Scan for the cell matching the given text and deliver its (x, y) coordinate at center. 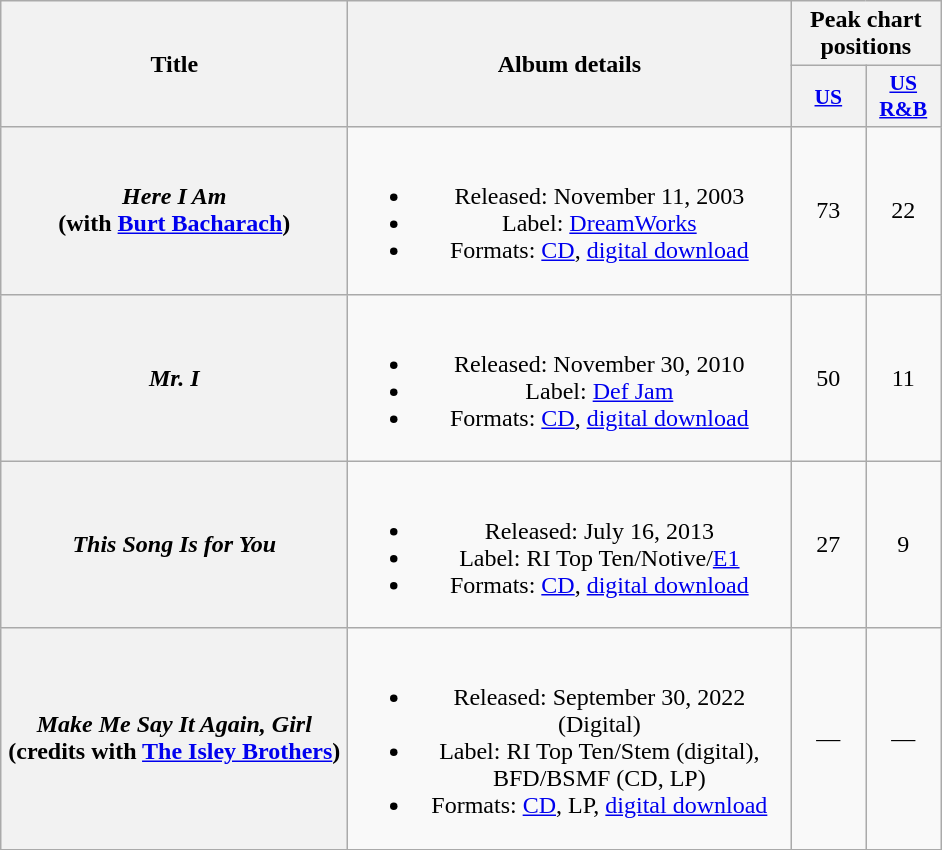
Album details (570, 64)
9 (904, 544)
11 (904, 378)
50 (828, 378)
73 (828, 210)
Released: July 16, 2013Label: RI Top Ten/Notive/E1Formats: CD, digital download (570, 544)
Here I Am(with Burt Bacharach) (174, 210)
This Song Is for You (174, 544)
22 (904, 210)
US (828, 96)
Released: November 30, 2010Label: Def JamFormats: CD, digital download (570, 378)
Make Me Say It Again, Girl(credits with The Isley Brothers) (174, 738)
27 (828, 544)
Mr. I (174, 378)
Title (174, 64)
US R&B (904, 96)
Peak chart positions (866, 34)
Released: November 11, 2003Label: DreamWorksFormats: CD, digital download (570, 210)
Released: September 30, 2022 (Digital)Label: RI Top Ten/Stem (digital), BFD/BSMF (CD, LP)Formats: CD, LP, digital download (570, 738)
